Identify which cell holds the provided text, then report its (x, y) central coordinate. 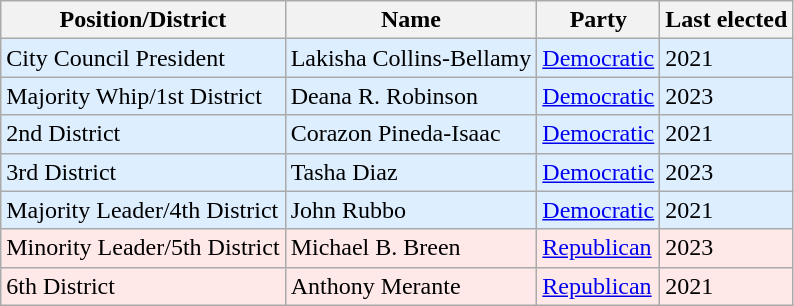
Deana R. Robinson (411, 96)
Majority Leader/4th District (143, 210)
City Council President (143, 58)
Michael B. Breen (411, 248)
Last elected (726, 20)
Minority Leader/5th District (143, 248)
3rd District (143, 172)
Position/District (143, 20)
Tasha Diaz (411, 172)
Name (411, 20)
Majority Whip/1st District (143, 96)
John Rubbo (411, 210)
6th District (143, 286)
Party (598, 20)
Corazon Pineda-Isaac (411, 134)
Lakisha Collins-Bellamy (411, 58)
Anthony Merante (411, 286)
2nd District (143, 134)
